Detect which cell encompasses the target text, then output its (X, Y) center coordinate. 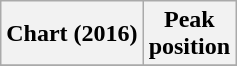
Chart (2016) (72, 34)
Peakposition (189, 34)
